Capture the cell that displays the provided text and extract its (X, Y) central coordinate. 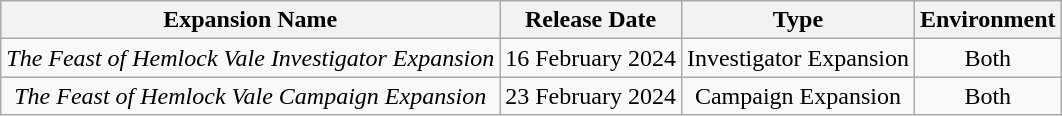
The Feast of Hemlock Vale Campaign Expansion (250, 96)
Environment (988, 20)
16 February 2024 (591, 58)
Investigator Expansion (798, 58)
The Feast of Hemlock Vale Investigator Expansion (250, 58)
Type (798, 20)
Release Date (591, 20)
23 February 2024 (591, 96)
Campaign Expansion (798, 96)
Expansion Name (250, 20)
